Capture the cell that displays the provided text and extract its (x, y) central coordinate. 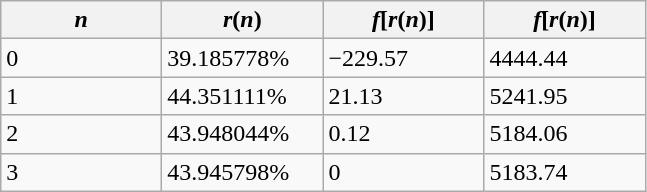
39.185778% (242, 58)
43.945798% (242, 172)
2 (82, 134)
r(n) (242, 20)
3 (82, 172)
4444.44 (564, 58)
21.13 (404, 96)
5183.74 (564, 172)
1 (82, 96)
n (82, 20)
0.12 (404, 134)
43.948044% (242, 134)
−229.57 (404, 58)
5241.95 (564, 96)
44.351111% (242, 96)
5184.06 (564, 134)
